Scan for the cell matching the given text and deliver its [x, y] coordinate at center. 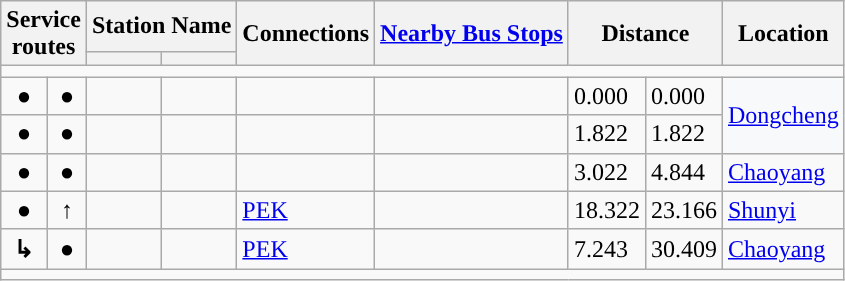
Station Name [161, 26]
Dongcheng [783, 115]
↳ [24, 249]
3.022 [606, 172]
Nearby Bus Stops [472, 34]
Location [783, 34]
Connections [306, 34]
Shunyi [783, 210]
Distance [645, 34]
Serviceroutes [44, 34]
7.243 [606, 249]
4.844 [684, 172]
30.409 [684, 249]
↑ [66, 210]
23.166 [684, 210]
18.322 [606, 210]
